Pinpoint the cell where the given text exists, returning its (X, Y) midpoint coordinate. 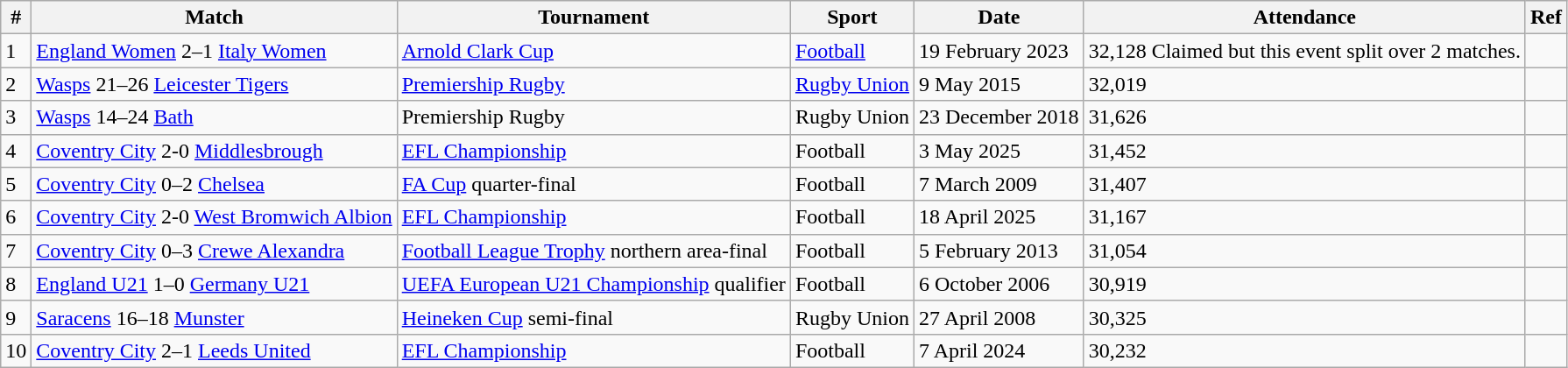
3 May 2025 (999, 151)
18 April 2025 (999, 217)
31,452 (1304, 151)
Sport (851, 18)
31,626 (1304, 117)
Coventry City 0–3 Crewe Alexandra (214, 251)
7 (16, 251)
27 April 2008 (999, 317)
23 December 2018 (999, 117)
19 February 2023 (999, 51)
30,919 (1304, 284)
31,167 (1304, 217)
4 (16, 151)
FA Cup quarter-final (594, 184)
30,232 (1304, 350)
31,054 (1304, 251)
Wasps 21–26 Leicester Tigers (214, 84)
Coventry City 0–2 Chelsea (214, 184)
30,325 (1304, 317)
Coventry City 2-0 Middlesbrough (214, 151)
10 (16, 350)
Coventry City 2-0 West Bromwich Albion (214, 217)
Date (999, 18)
UEFA European U21 Championship qualifier (594, 284)
Ref (1545, 18)
Saracens 16–18 Munster (214, 317)
9 May 2015 (999, 84)
32,128 Claimed but this event split over 2 matches. (1304, 51)
6 October 2006 (999, 284)
7 March 2009 (999, 184)
# (16, 18)
Tournament (594, 18)
1 (16, 51)
6 (16, 217)
5 February 2013 (999, 251)
31,407 (1304, 184)
England Women 2–1 Italy Women (214, 51)
Football League Trophy northern area-final (594, 251)
8 (16, 284)
2 (16, 84)
5 (16, 184)
Heineken Cup semi-final (594, 317)
Coventry City 2–1 Leeds United (214, 350)
3 (16, 117)
Wasps 14–24 Bath (214, 117)
7 April 2024 (999, 350)
9 (16, 317)
England U21 1–0 Germany U21 (214, 284)
Arnold Clark Cup (594, 51)
Attendance (1304, 18)
32,019 (1304, 84)
Match (214, 18)
